From the cell containing the given text, extract its center point as [X, Y] coordinate. 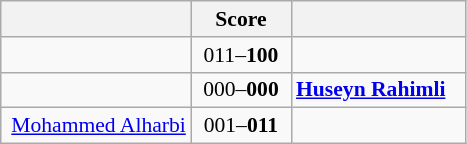
Huseyn Rahimli [378, 90]
001–011 [241, 126]
000–000 [241, 90]
011–100 [241, 55]
Score [241, 19]
Mohammed Alharbi [96, 126]
